Return [X, Y] of the center of cell containing provided text 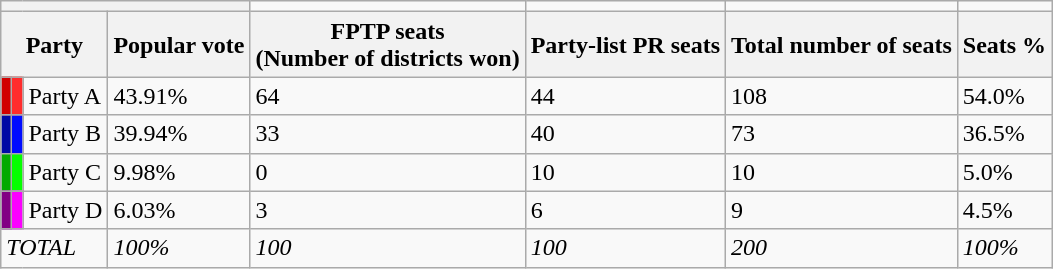
4.5% [1004, 210]
Party A [66, 96]
73 [842, 134]
Seats % [1004, 44]
54.0% [1004, 96]
6.03% [179, 210]
44 [625, 96]
40 [625, 134]
FPTP seats(Number of districts won) [388, 44]
Party C [66, 172]
39.94% [179, 134]
43.91% [179, 96]
Party-list PR seats [625, 44]
200 [842, 248]
Party B [66, 134]
Party D [66, 210]
0 [388, 172]
9 [842, 210]
108 [842, 96]
64 [388, 96]
36.5% [1004, 134]
6 [625, 210]
Popular vote [179, 44]
3 [388, 210]
Party [54, 44]
5.0% [1004, 172]
Total number of seats [842, 44]
33 [388, 134]
9.98% [179, 172]
TOTAL [54, 248]
